For the text-containing cell, return its midpoint in (x, y) coordinate format. 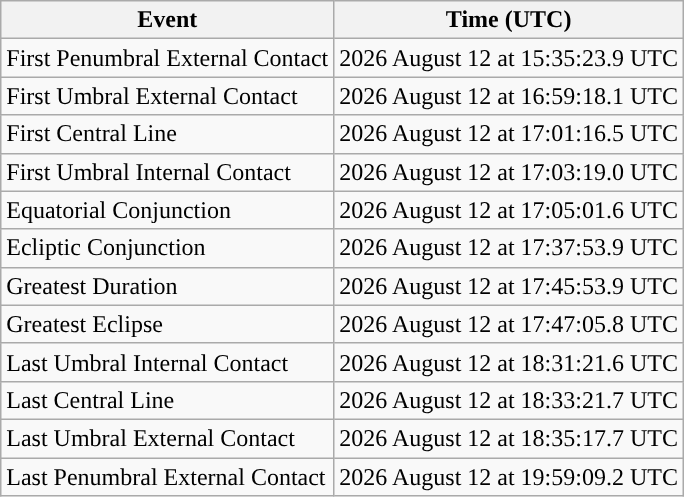
2026 August 12 at 18:31:21.6 UTC (509, 362)
First Umbral Internal Contact (168, 172)
2026 August 12 at 18:35:17.7 UTC (509, 438)
2026 August 12 at 16:59:18.1 UTC (509, 96)
First Umbral External Contact (168, 96)
First Penumbral External Contact (168, 58)
2026 August 12 at 17:45:53.9 UTC (509, 286)
2026 August 12 at 18:33:21.7 UTC (509, 400)
Equatorial Conjunction (168, 210)
2026 August 12 at 17:01:16.5 UTC (509, 134)
First Central Line (168, 134)
Time (UTC) (509, 20)
2026 August 12 at 17:03:19.0 UTC (509, 172)
2026 August 12 at 17:37:53.9 UTC (509, 248)
Ecliptic Conjunction (168, 248)
2026 August 12 at 17:47:05.8 UTC (509, 324)
Greatest Duration (168, 286)
2026 August 12 at 15:35:23.9 UTC (509, 58)
Event (168, 20)
Last Penumbral External Contact (168, 477)
Last Umbral External Contact (168, 438)
Greatest Eclipse (168, 324)
Last Umbral Internal Contact (168, 362)
2026 August 12 at 17:05:01.6 UTC (509, 210)
Last Central Line (168, 400)
2026 August 12 at 19:59:09.2 UTC (509, 477)
